Search for the cell housing the specified text and yield its (X, Y) center coordinate. 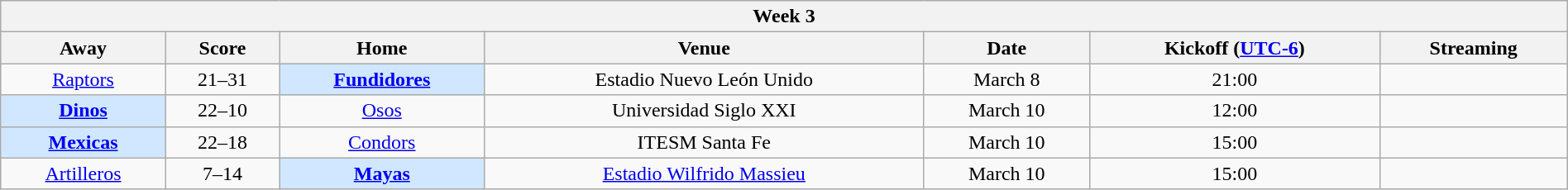
Artilleros (84, 173)
Mexicas (84, 142)
Dinos (84, 111)
Estadio Wilfrido Massieu (705, 173)
Away (84, 48)
21:00 (1235, 79)
Streaming (1474, 48)
Kickoff (UTC-6) (1235, 48)
7–14 (222, 173)
22–18 (222, 142)
Condors (382, 142)
Date (1007, 48)
Fundidores (382, 79)
Home (382, 48)
Osos (382, 111)
21–31 (222, 79)
March 8 (1007, 79)
12:00 (1235, 111)
Week 3 (784, 17)
ITESM Santa Fe (705, 142)
Venue (705, 48)
Raptors (84, 79)
Mayas (382, 173)
22–10 (222, 111)
Estadio Nuevo León Unido (705, 79)
Universidad Siglo XXI (705, 111)
Score (222, 48)
